Find where the given text appears and provide that cell's center as [x, y] coordinate. 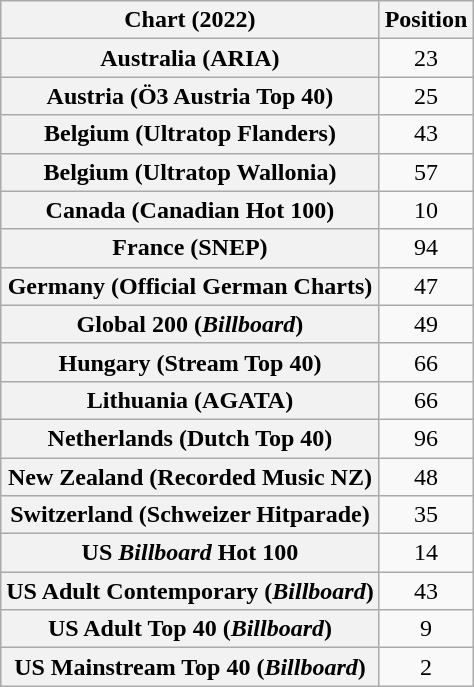
2 [426, 667]
Chart (2022) [190, 20]
Switzerland (Schweizer Hitparade) [190, 515]
57 [426, 172]
10 [426, 210]
Lithuania (AGATA) [190, 400]
US Billboard Hot 100 [190, 553]
23 [426, 58]
Belgium (Ultratop Wallonia) [190, 172]
US Mainstream Top 40 (Billboard) [190, 667]
Position [426, 20]
14 [426, 553]
Germany (Official German Charts) [190, 286]
Canada (Canadian Hot 100) [190, 210]
France (SNEP) [190, 248]
Hungary (Stream Top 40) [190, 362]
Belgium (Ultratop Flanders) [190, 134]
Australia (ARIA) [190, 58]
96 [426, 438]
49 [426, 324]
94 [426, 248]
25 [426, 96]
Global 200 (Billboard) [190, 324]
New Zealand (Recorded Music NZ) [190, 477]
US Adult Contemporary (Billboard) [190, 591]
47 [426, 286]
48 [426, 477]
Austria (Ö3 Austria Top 40) [190, 96]
35 [426, 515]
US Adult Top 40 (Billboard) [190, 629]
9 [426, 629]
Netherlands (Dutch Top 40) [190, 438]
